Locate the cell with the specified text and output its [X, Y] center coordinate. 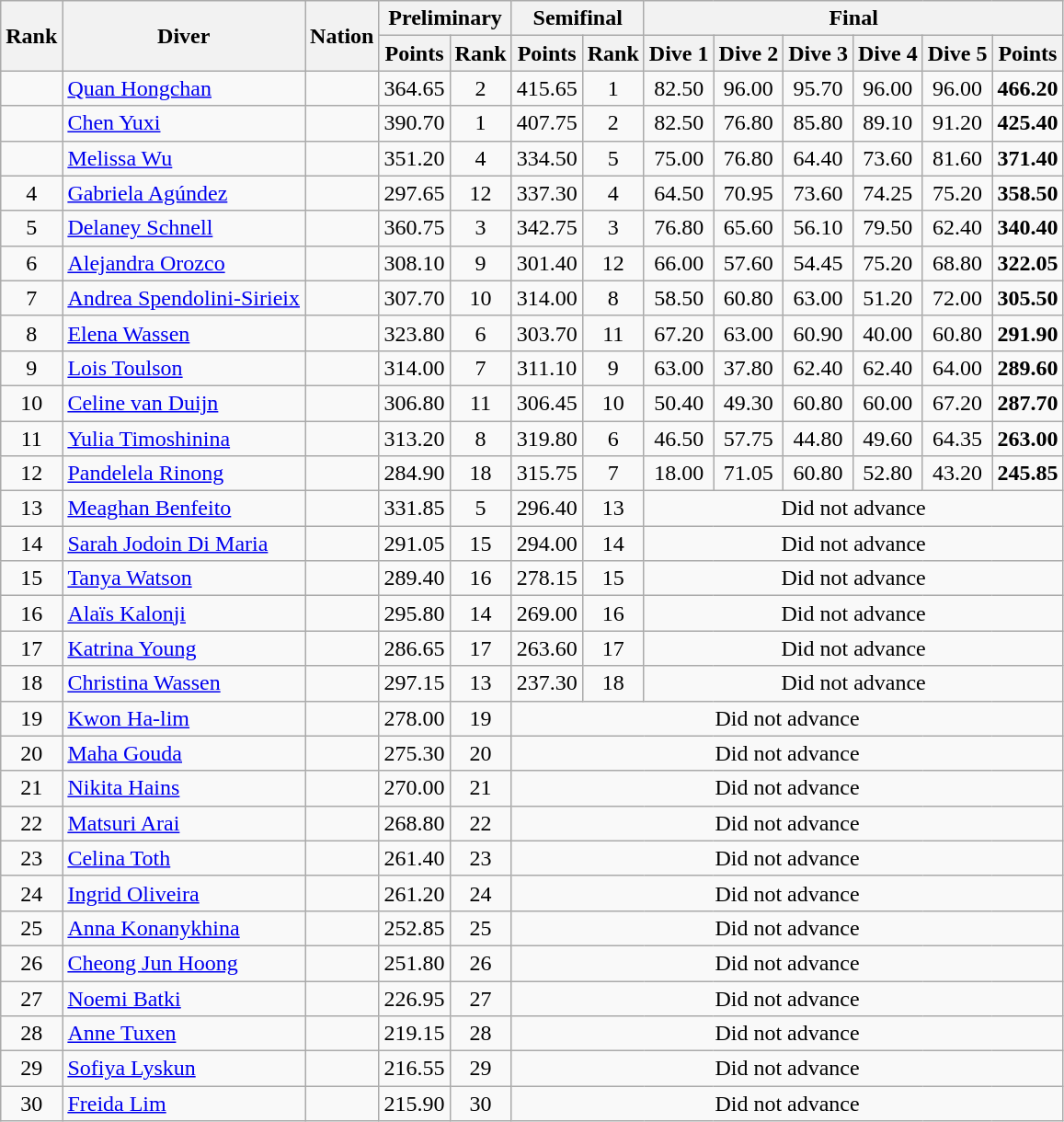
50.40 [679, 403]
289.40 [414, 578]
216.55 [414, 1069]
284.90 [414, 474]
245.85 [1028, 474]
85.80 [818, 123]
340.40 [1028, 228]
57.75 [749, 439]
294.00 [546, 544]
261.40 [414, 858]
237.30 [546, 683]
313.20 [414, 439]
261.20 [414, 893]
263.00 [1028, 439]
70.95 [749, 193]
56.10 [818, 228]
306.45 [546, 403]
323.80 [414, 333]
Meaghan Benfeito [184, 509]
390.70 [414, 123]
Dive 5 [957, 53]
Dive 4 [887, 53]
Celine van Duijn [184, 403]
57.60 [749, 263]
Andrea Spendolini-Sirieix [184, 298]
319.80 [546, 439]
Chen Yuxi [184, 123]
Maha Gouda [184, 753]
334.50 [546, 158]
305.50 [1028, 298]
18.00 [679, 474]
75.00 [679, 158]
315.75 [546, 474]
415.65 [546, 88]
Sofiya Lyskun [184, 1069]
342.75 [546, 228]
289.60 [1028, 368]
44.80 [818, 439]
322.05 [1028, 263]
331.85 [414, 509]
275.30 [414, 753]
46.50 [679, 439]
291.90 [1028, 333]
Preliminary [445, 18]
Sarah Jodoin Di Maria [184, 544]
Nation [342, 36]
311.10 [546, 368]
64.00 [957, 368]
Nikita Hains [184, 788]
Elena Wassen [184, 333]
286.65 [414, 648]
291.05 [414, 544]
297.15 [414, 683]
Quan Hongchan [184, 88]
Tanya Watson [184, 578]
74.25 [887, 193]
Final [853, 18]
Ingrid Oliveira [184, 893]
364.65 [414, 88]
Matsuri Arai [184, 823]
52.80 [887, 474]
Alejandra Orozco [184, 263]
215.90 [414, 1104]
278.00 [414, 718]
51.20 [887, 298]
81.60 [957, 158]
64.40 [818, 158]
Melissa Wu [184, 158]
Dive 1 [679, 53]
226.95 [414, 998]
79.50 [887, 228]
263.60 [546, 648]
251.80 [414, 963]
60.00 [887, 403]
278.15 [546, 578]
425.40 [1028, 123]
297.65 [414, 193]
Anna Konanykhina [184, 928]
303.70 [546, 333]
Gabriela Agúndez [184, 193]
95.70 [818, 88]
252.85 [414, 928]
295.80 [414, 613]
49.30 [749, 403]
466.20 [1028, 88]
Freida Lim [184, 1104]
Christina Wassen [184, 683]
49.60 [887, 439]
Delaney Schnell [184, 228]
37.80 [749, 368]
64.35 [957, 439]
308.10 [414, 263]
307.70 [414, 298]
Anne Tuxen [184, 1034]
68.80 [957, 263]
64.50 [679, 193]
Katrina Young [184, 648]
Lois Toulson [184, 368]
301.40 [546, 263]
351.20 [414, 158]
306.80 [414, 403]
270.00 [414, 788]
Alaïs Kalonji [184, 613]
287.70 [1028, 403]
269.00 [546, 613]
Dive 2 [749, 53]
72.00 [957, 298]
58.50 [679, 298]
89.10 [887, 123]
Noemi Batki [184, 998]
Cheong Jun Hoong [184, 963]
296.40 [546, 509]
337.30 [546, 193]
268.80 [414, 823]
66.00 [679, 263]
91.20 [957, 123]
371.40 [1028, 158]
Celina Toth [184, 858]
65.60 [749, 228]
Dive 3 [818, 53]
40.00 [887, 333]
Kwon Ha-lim [184, 718]
54.45 [818, 263]
360.75 [414, 228]
60.90 [818, 333]
358.50 [1028, 193]
43.20 [957, 474]
407.75 [546, 123]
Pandelela Rinong [184, 474]
Semifinal [578, 18]
Yulia Timoshinina [184, 439]
71.05 [749, 474]
219.15 [414, 1034]
Diver [184, 36]
